For the text-containing cell, return its midpoint in [X, Y] coordinate format. 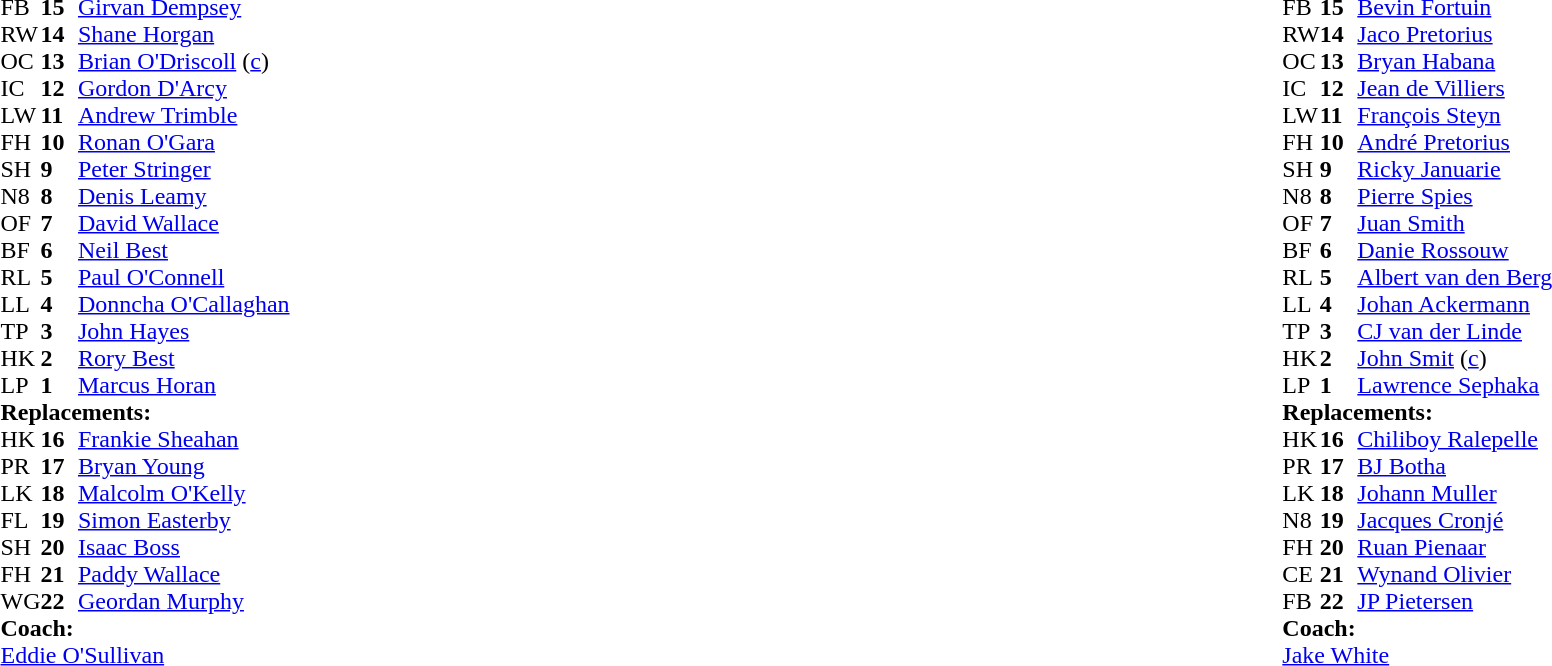
François Steyn [1454, 116]
André Pretorius [1454, 142]
Juan Smith [1454, 224]
Rory Best [184, 358]
Isaac Boss [184, 548]
John Smit (c) [1454, 358]
Denis Leamy [184, 196]
Andrew Trimble [184, 116]
Peter Stringer [184, 170]
Albert van den Berg [1454, 278]
Brian O'Driscoll (c) [184, 62]
CJ van der Linde [1454, 332]
Jacques Cronjé [1454, 520]
Paddy Wallace [184, 574]
Marcus Horan [184, 386]
Jean de Villiers [1454, 88]
BJ Botha [1454, 466]
Johan Ackermann [1454, 304]
WG [20, 602]
Johann Muller [1454, 494]
FL [20, 520]
JP Pietersen [1454, 602]
Danie Rossouw [1454, 250]
Donncha O'Callaghan [184, 304]
Ronan O'Gara [184, 142]
John Hayes [184, 332]
Simon Easterby [184, 520]
Bryan Habana [1454, 62]
Jaco Pretorius [1454, 34]
FB [1301, 602]
Gordon D'Arcy [184, 88]
Shane Horgan [184, 34]
Chiliboy Ralepelle [1454, 440]
Geordan Murphy [184, 602]
David Wallace [184, 224]
Malcolm O'Kelly [184, 494]
Wynand Olivier [1454, 574]
Bryan Young [184, 466]
Lawrence Sephaka [1454, 386]
Frankie Sheahan [184, 440]
Paul O'Connell [184, 278]
Ruan Pienaar [1454, 548]
Ricky Januarie [1454, 170]
Neil Best [184, 250]
CE [1301, 574]
Pierre Spies [1454, 196]
